Determine the (x, y) coordinate at the center of the cell enclosing the given text.  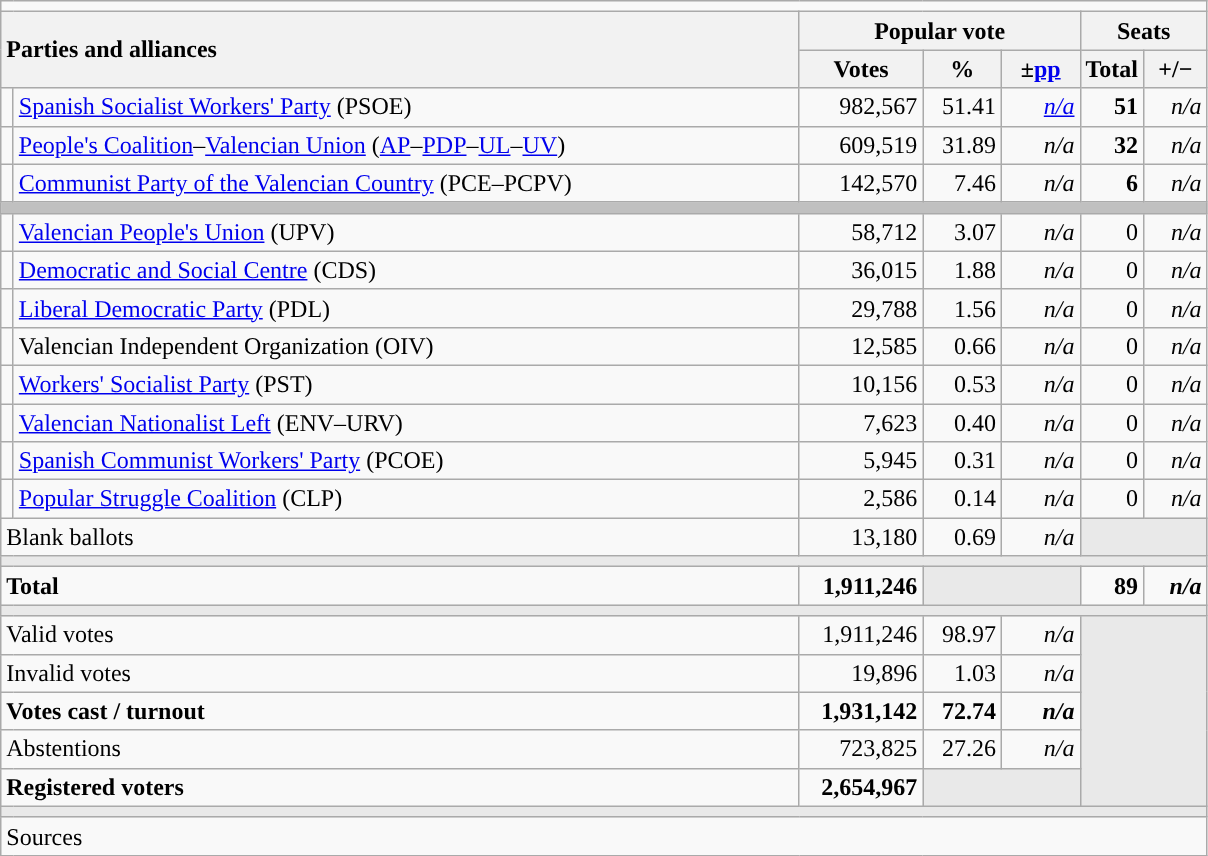
Abstentions (400, 749)
+/− (1176, 69)
13,180 (861, 537)
98.97 (962, 635)
Parties and alliances (400, 50)
89 (1112, 586)
0.66 (962, 346)
Sources (604, 836)
51.41 (962, 107)
51 (1112, 107)
Valid votes (400, 635)
1.03 (962, 673)
7,623 (861, 423)
1.88 (962, 270)
723,825 (861, 749)
982,567 (861, 107)
People's Coalition–Valencian Union (AP–PDP–UL–UV) (406, 145)
72.74 (962, 711)
0.31 (962, 461)
2,654,967 (861, 787)
609,519 (861, 145)
142,570 (861, 183)
Registered voters (400, 787)
12,585 (861, 346)
Communist Party of the Valencian Country (PCE–PCPV) (406, 183)
Blank ballots (400, 537)
27.26 (962, 749)
Democratic and Social Centre (CDS) (406, 270)
Votes cast / turnout (400, 711)
% (962, 69)
Spanish Socialist Workers' Party (PSOE) (406, 107)
Liberal Democratic Party (PDL) (406, 308)
31.89 (962, 145)
2,586 (861, 499)
Workers' Socialist Party (PST) (406, 384)
0.14 (962, 499)
1.56 (962, 308)
6 (1112, 183)
0.40 (962, 423)
10,156 (861, 384)
Spanish Communist Workers' Party (PCOE) (406, 461)
19,896 (861, 673)
±pp (1040, 69)
0.53 (962, 384)
7.46 (962, 183)
Popular Struggle Coalition (CLP) (406, 499)
Valencian Independent Organization (OIV) (406, 346)
Valencian Nationalist Left (ENV–URV) (406, 423)
58,712 (861, 232)
Popular vote (940, 31)
Valencian People's Union (UPV) (406, 232)
Votes (861, 69)
Invalid votes (400, 673)
1,931,142 (861, 711)
3.07 (962, 232)
29,788 (861, 308)
0.69 (962, 537)
32 (1112, 145)
36,015 (861, 270)
Seats (1144, 31)
5,945 (861, 461)
